Return the (X, Y) coordinate for the center point of the cell that contains the specified text.  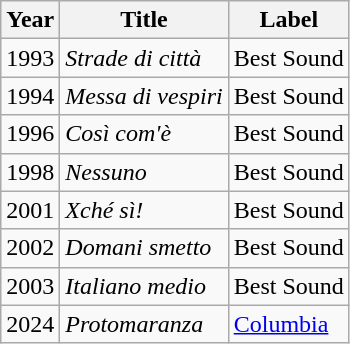
2002 (30, 248)
1996 (30, 134)
1994 (30, 96)
Columbia (288, 324)
1993 (30, 58)
Strade di città (144, 58)
Year (30, 20)
Nessuno (144, 172)
Xché sì! (144, 210)
2024 (30, 324)
Domani smetto (144, 248)
Protomaranza (144, 324)
2003 (30, 286)
Label (288, 20)
Title (144, 20)
Così com'è (144, 134)
Messa di vespiri (144, 96)
Italiano medio (144, 286)
1998 (30, 172)
2001 (30, 210)
